For the text-containing cell, return its midpoint in [x, y] coordinate format. 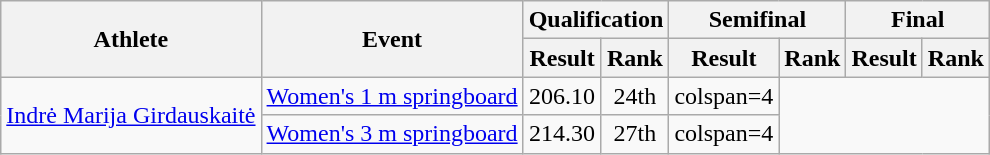
206.10 [562, 96]
Semifinal [758, 20]
Indrė Marija Girdauskaitė [131, 115]
214.30 [562, 134]
Women's 3 m springboard [392, 134]
Qualification [596, 20]
Athlete [131, 39]
Event [392, 39]
27th [635, 134]
Women's 1 m springboard [392, 96]
Final [918, 20]
24th [635, 96]
